Provide the (x, y) coordinate of the cell's center where the given text is located.  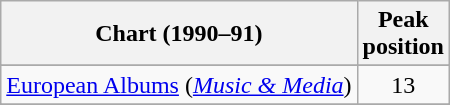
European Albums (Music & Media) (179, 85)
13 (403, 85)
Peakposition (403, 34)
Chart (1990–91) (179, 34)
